Output the (x, y) coordinate of the center of the cell containing the given text.  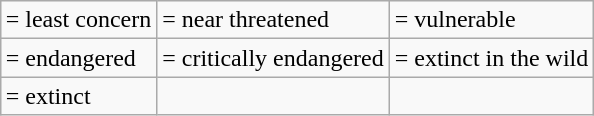
= extinct in the wild (492, 58)
= endangered (78, 58)
= vulnerable (492, 20)
= critically endangered (273, 58)
= near threatened (273, 20)
= least concern (78, 20)
= extinct (78, 96)
